Identify which cell holds the provided text, then report its [X, Y] central coordinate. 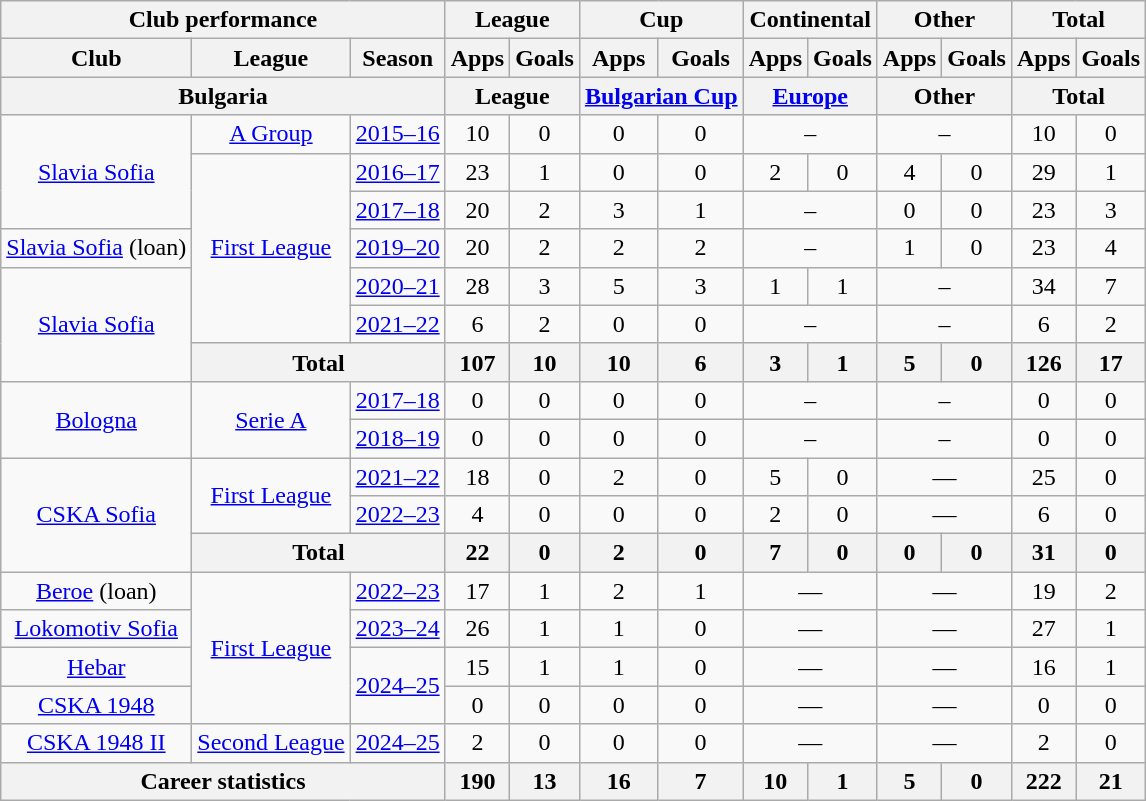
22 [477, 553]
2018–19 [398, 438]
25 [1043, 477]
Beroe (loan) [96, 591]
13 [545, 781]
CSKA Sofia [96, 515]
Serie A [271, 419]
CSKA 1948 [96, 705]
31 [1043, 553]
190 [477, 781]
CSKA 1948 II [96, 743]
21 [1111, 781]
Cup [661, 20]
Hebar [96, 667]
Slavia Sofia (loan) [96, 248]
2020–21 [398, 286]
2015–16 [398, 134]
Club performance [223, 20]
126 [1043, 362]
Europe [810, 96]
Season [398, 58]
Continental [810, 20]
15 [477, 667]
222 [1043, 781]
A Group [271, 134]
Second League [271, 743]
19 [1043, 591]
Bulgarian Cup [661, 96]
Bologna [96, 419]
2023–24 [398, 629]
29 [1043, 172]
27 [1043, 629]
107 [477, 362]
Club [96, 58]
34 [1043, 286]
Bulgaria [223, 96]
2016–17 [398, 172]
28 [477, 286]
26 [477, 629]
18 [477, 477]
Career statistics [223, 781]
2019–20 [398, 248]
Lokomotiv Sofia [96, 629]
